Search for the cell housing the specified text and yield its (X, Y) center coordinate. 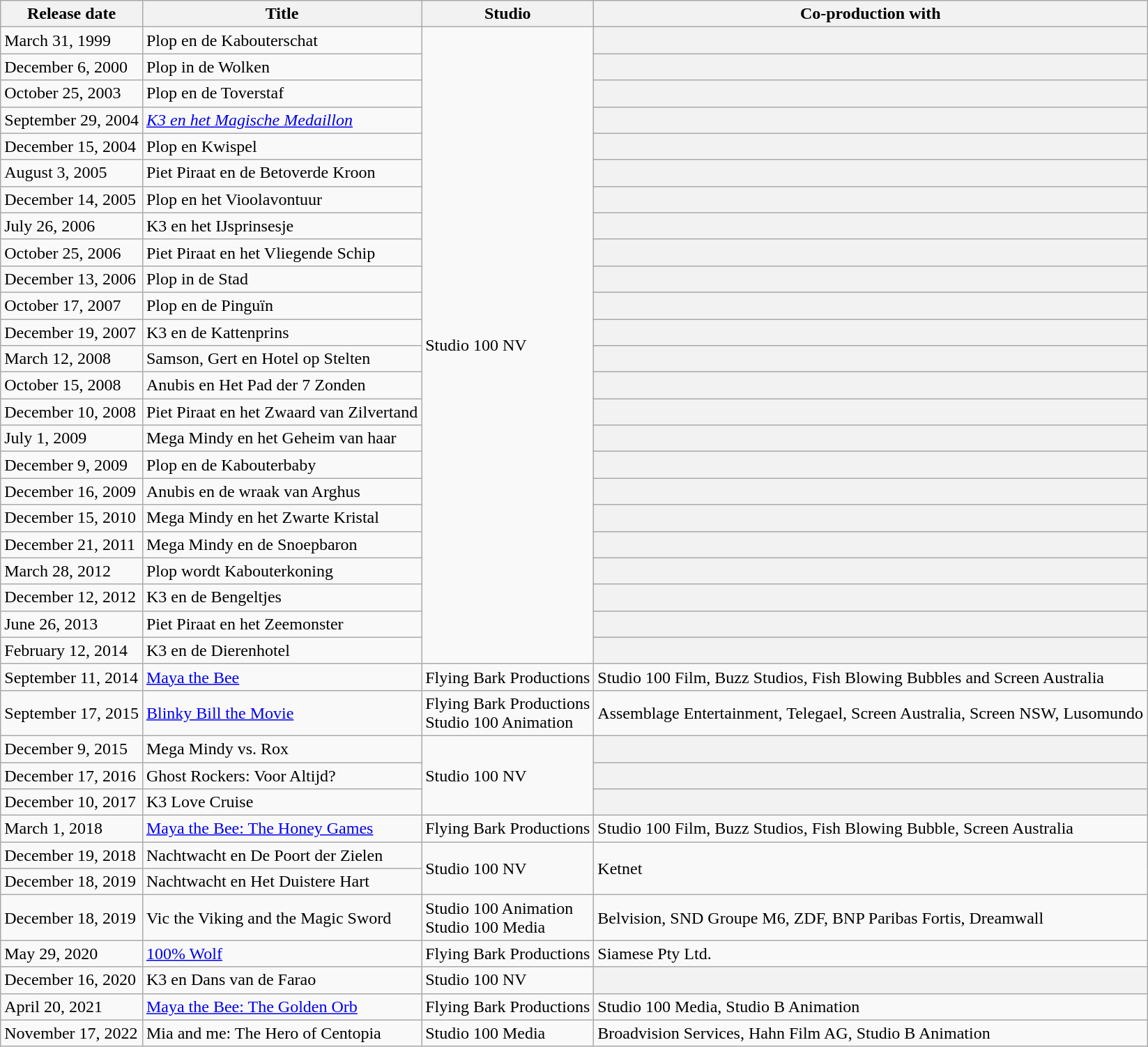
K3 en het Magische Medaillon (282, 120)
Piet Piraat en de Betoverde Kroon (282, 173)
October 17, 2007 (72, 305)
December 16, 2020 (72, 980)
Broadvision Services, Hahn Film AG, Studio B Animation (871, 1033)
Plop en de Toverstaf (282, 93)
March 12, 2008 (72, 359)
July 1, 2009 (72, 438)
July 26, 2006 (72, 226)
September 17, 2015 (72, 712)
Release date (72, 14)
October 15, 2008 (72, 385)
December 21, 2011 (72, 544)
K3 en het IJsprinsesje (282, 226)
October 25, 2006 (72, 252)
Vic the Viking and the Magic Sword (282, 917)
March 31, 1999 (72, 40)
Plop en het Vioolavontuur (282, 199)
Plop in de Stad (282, 279)
Title (282, 14)
December 19, 2018 (72, 855)
Ghost Rockers: Voor Altijd? (282, 776)
Studio (507, 14)
Nachtwacht en De Poort der Zielen (282, 855)
November 17, 2022 (72, 1033)
December 10, 2008 (72, 412)
Mega Mindy vs. Rox (282, 749)
Ketnet (871, 869)
Piet Piraat en het Zeemonster (282, 624)
Piet Piraat en het Zwaard van Zilvertand (282, 412)
Anubis en de wraak van Arghus (282, 491)
June 26, 2013 (72, 624)
Flying Bark Productions Studio 100 Animation (507, 712)
August 3, 2005 (72, 173)
Blinky Bill the Movie (282, 712)
April 20, 2021 (72, 1007)
Maya the Bee (282, 677)
September 29, 2004 (72, 120)
December 17, 2016 (72, 776)
October 25, 2003 (72, 93)
Mega Mindy en het Geheim van haar (282, 438)
K3 en de Bengeltjes (282, 597)
Co-production with (871, 14)
December 19, 2007 (72, 333)
December 15, 2004 (72, 146)
Mia and me: The Hero of Centopia (282, 1033)
Plop in de Wolken (282, 67)
Maya the Bee: The Golden Orb (282, 1007)
Studio 100 AnimationStudio 100 Media (507, 917)
December 9, 2015 (72, 749)
December 14, 2005 (72, 199)
December 15, 2010 (72, 518)
September 11, 2014 (72, 677)
Plop wordt Kabouterkoning (282, 571)
K3 en de Kattenprins (282, 333)
Plop en de Kabouterbaby (282, 465)
Plop en de Pinguïn (282, 305)
Piet Piraat en het Vliegende Schip (282, 252)
Plop en Kwispel (282, 146)
Maya the Bee: The Honey Games (282, 829)
December 6, 2000 (72, 67)
Belvision, SND Groupe M6, ZDF, BNP Paribas Fortis, Dreamwall (871, 917)
Siamese Pty Ltd. (871, 954)
K3 en de Dierenhotel (282, 650)
March 28, 2012 (72, 571)
December 10, 2017 (72, 802)
December 16, 2009 (72, 491)
Samson, Gert en Hotel op Stelten (282, 359)
March 1, 2018 (72, 829)
Nachtwacht en Het Duistere Hart (282, 882)
K3 Love Cruise (282, 802)
K3 en Dans van de Farao (282, 980)
100% Wolf (282, 954)
Studio 100 Film, Buzz Studios, Fish Blowing Bubble, Screen Australia (871, 829)
May 29, 2020 (72, 954)
December 13, 2006 (72, 279)
Mega Mindy en het Zwarte Kristal (282, 518)
Plop en de Kabouterschat (282, 40)
Studio 100 Media (507, 1033)
December 9, 2009 (72, 465)
Studio 100 Media, Studio B Animation (871, 1007)
Assemblage Entertainment, Telegael, Screen Australia, Screen NSW, Lusomundo (871, 712)
Mega Mindy en de Snoepbaron (282, 544)
Studio 100 Film, Buzz Studios, Fish Blowing Bubbles and Screen Australia (871, 677)
December 12, 2012 (72, 597)
Anubis en Het Pad der 7 Zonden (282, 385)
February 12, 2014 (72, 650)
